Determine the (x, y) coordinate at the center of the cell enclosing the given text.  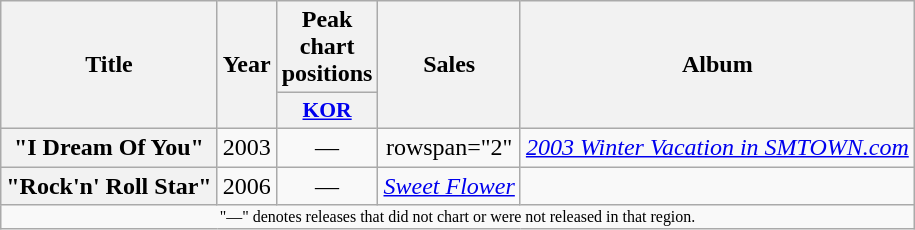
Year (246, 65)
2003 (246, 147)
Title (109, 65)
rowspan="2" (449, 147)
"I Dream Of You" (109, 147)
Sales (449, 65)
Sweet Flower (449, 185)
"—" denotes releases that did not chart or were not released in that region. (458, 217)
KOR (327, 111)
"Rock'n' Roll Star" (109, 185)
2003 Winter Vacation in SMTOWN.com (717, 147)
2006 (246, 185)
Peak chart positions (327, 47)
Album (717, 65)
